Output the [x, y] coordinate of the center of the cell containing the given text.  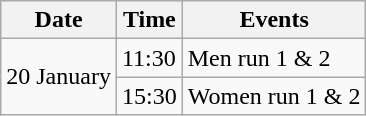
Date [59, 20]
Time [149, 20]
Women run 1 & 2 [274, 96]
15:30 [149, 96]
11:30 [149, 58]
Men run 1 & 2 [274, 58]
20 January [59, 77]
Events [274, 20]
